From the cell containing the given text, extract its center point as [x, y] coordinate. 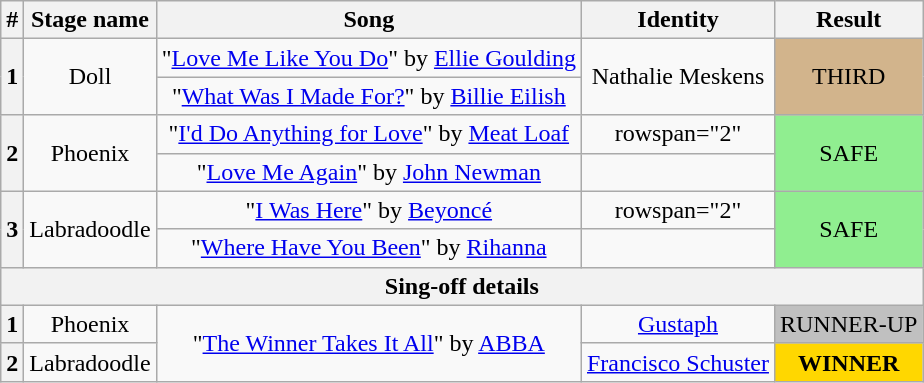
WINNER [848, 362]
Nathalie Meskens [678, 77]
Result [848, 20]
Sing-off details [462, 286]
Identity [678, 20]
"Love Me Again" by John Newman [368, 172]
"Where Have You Been" by Rihanna [368, 248]
Stage name [90, 20]
3 [12, 229]
Song [368, 20]
"The Winner Takes It All" by ABBA [368, 343]
"I Was Here" by Beyoncé [368, 210]
THIRD [848, 77]
Gustaph [678, 324]
"I'd Do Anything for Love" by Meat Loaf [368, 134]
Doll [90, 77]
"What Was I Made For?" by Billie Eilish [368, 96]
"Love Me Like You Do" by Ellie Goulding [368, 58]
RUNNER-UP [848, 324]
Francisco Schuster [678, 362]
# [12, 20]
